Detect which cell encompasses the target text, then output its [X, Y] center coordinate. 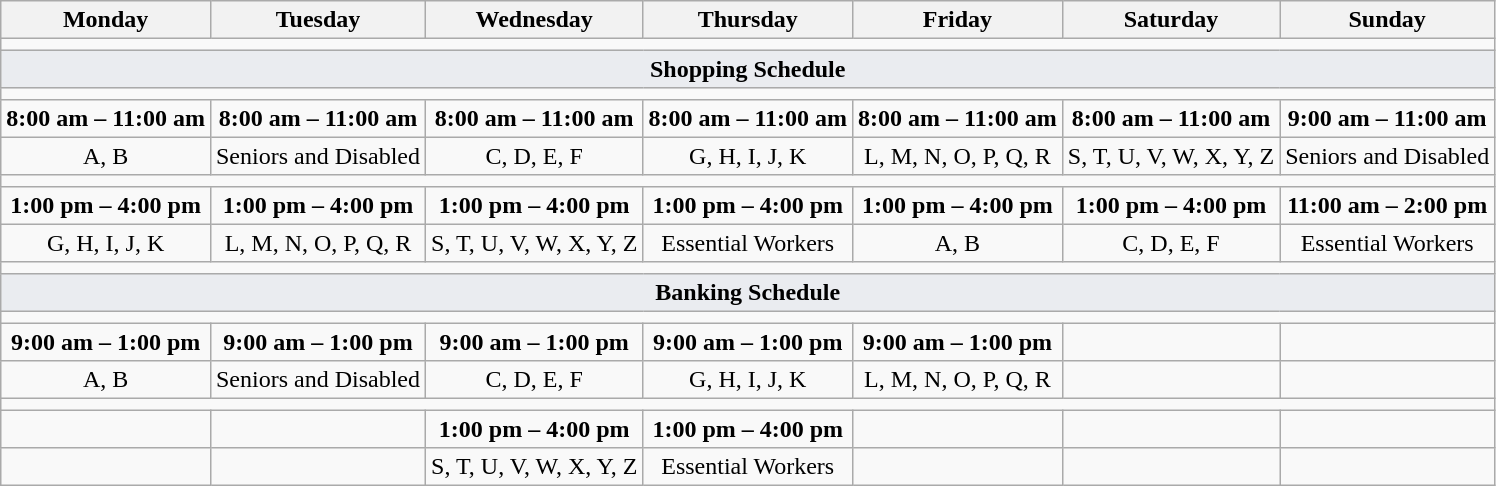
Banking Schedule [748, 292]
Wednesday [534, 20]
Thursday [748, 20]
Friday [958, 20]
9:00 am – 11:00 am [1388, 118]
Saturday [1170, 20]
Monday [106, 20]
Sunday [1388, 20]
Tuesday [318, 20]
Shopping Schedule [748, 69]
11:00 am – 2:00 pm [1388, 205]
